Detect which cell encompasses the target text, then output its [x, y] center coordinate. 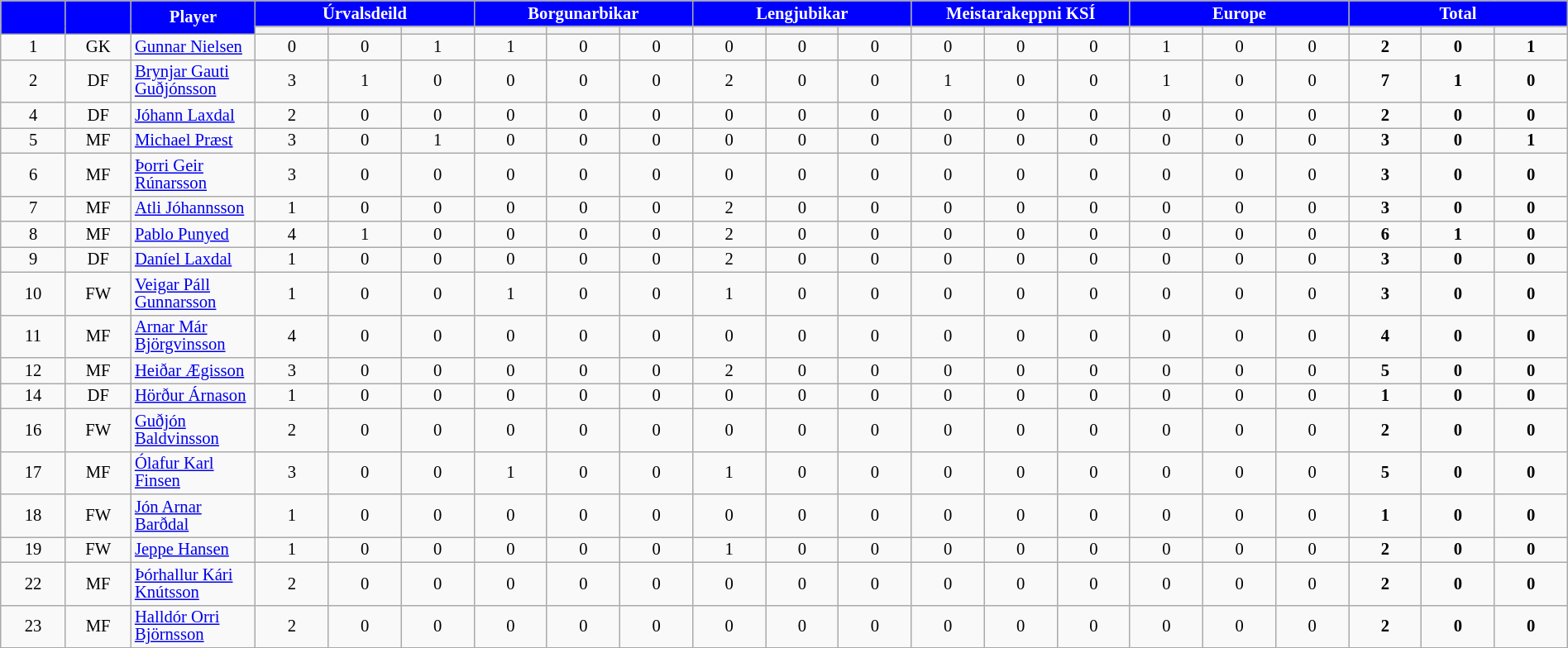
Player [194, 17]
Þórhallur Kári Knútsson [194, 584]
18 [33, 516]
11 [33, 336]
Arnar Már Björgvinsson [194, 336]
Europe [1239, 13]
Michael Præst [194, 141]
23 [33, 627]
Hörður Árnason [194, 395]
Atli Jóhannsson [194, 208]
19 [33, 549]
Daníel Laxdal [194, 260]
Úrvalsdeild [365, 13]
8 [33, 235]
17 [33, 473]
Total [1459, 13]
14 [33, 395]
Heiðar Ægisson [194, 370]
Þorri Geir Rúnarsson [194, 174]
GK [98, 46]
Gunnar Nielsen [194, 46]
Pablo Punyed [194, 235]
Jeppe Hansen [194, 549]
9 [33, 260]
22 [33, 584]
Guðjón Baldvinsson [194, 430]
Veigar Páll Gunnarsson [194, 293]
Jóhann Laxdal [194, 116]
10 [33, 293]
Brynjar Gauti Guðjónsson [194, 81]
Lengjubikar [802, 13]
Ólafur Karl Finsen [194, 473]
16 [33, 430]
12 [33, 370]
Borgunarbikar [583, 13]
Meistarakeppni KSÍ [1021, 13]
Jón Arnar Barðdal [194, 516]
Halldór Orri Björnsson [194, 627]
